Scan for the cell matching the given text and deliver its [x, y] coordinate at center. 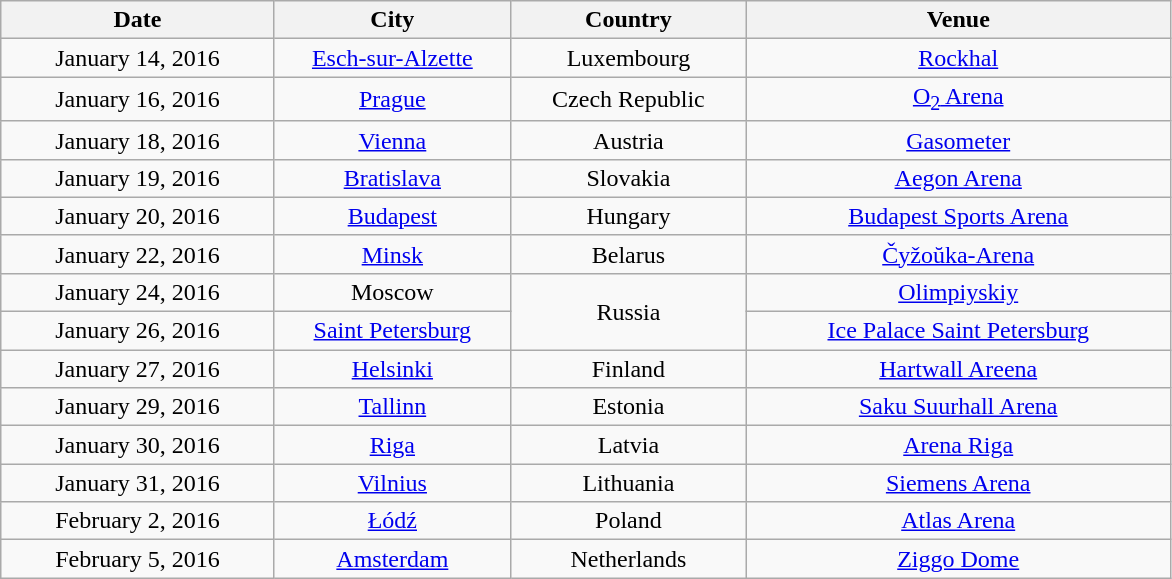
Vilnius [392, 483]
January 14, 2016 [138, 58]
January 27, 2016 [138, 369]
January 31, 2016 [138, 483]
City [392, 20]
Netherlands [628, 559]
Olimpiyskiy [958, 292]
Budapest [392, 216]
February 2, 2016 [138, 521]
January 29, 2016 [138, 407]
Luxembourg [628, 58]
Austria [628, 140]
Latvia [628, 445]
Russia [628, 311]
Gasometer [958, 140]
O2 Arena [958, 99]
Amsterdam [392, 559]
January 16, 2016 [138, 99]
January 19, 2016 [138, 178]
Saint Petersburg [392, 331]
Czech Republic [628, 99]
Aegon Arena [958, 178]
Venue [958, 20]
Date [138, 20]
Arena Riga [958, 445]
Slovakia [628, 178]
Čyžoŭka-Arena [958, 254]
Esch-sur-Alzette [392, 58]
January 18, 2016 [138, 140]
Atlas Arena [958, 521]
Siemens Arena [958, 483]
Hungary [628, 216]
January 30, 2016 [138, 445]
Moscow [392, 292]
January 26, 2016 [138, 331]
Lithuania [628, 483]
Belarus [628, 254]
Finland [628, 369]
Bratislava [392, 178]
Estonia [628, 407]
Poland [628, 521]
January 22, 2016 [138, 254]
Minsk [392, 254]
Ice Palace Saint Petersburg [958, 331]
Riga [392, 445]
Tallinn [392, 407]
Vienna [392, 140]
February 5, 2016 [138, 559]
Hartwall Areena [958, 369]
Helsinki [392, 369]
Country [628, 20]
Ziggo Dome [958, 559]
January 24, 2016 [138, 292]
January 20, 2016 [138, 216]
Budapest Sports Arena [958, 216]
Rockhal [958, 58]
Saku Suurhall Arena [958, 407]
Prague [392, 99]
Łódź [392, 521]
